Provide the [X, Y] coordinate of the cell's center where the given text is located.  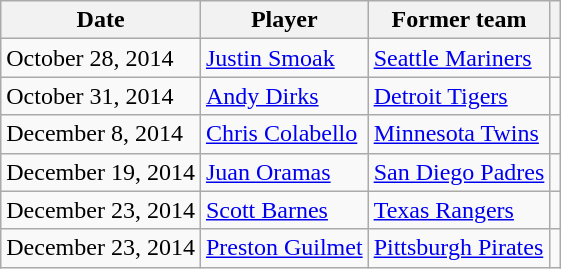
Scott Barnes [284, 210]
Pittsburgh Pirates [459, 248]
Player [284, 20]
Preston Guilmet [284, 248]
October 28, 2014 [101, 58]
San Diego Padres [459, 172]
Justin Smoak [284, 58]
Minnesota Twins [459, 134]
Date [101, 20]
Detroit Tigers [459, 96]
December 8, 2014 [101, 134]
October 31, 2014 [101, 96]
Texas Rangers [459, 210]
Andy Dirks [284, 96]
Chris Colabello [284, 134]
December 19, 2014 [101, 172]
Seattle Mariners [459, 58]
Juan Oramas [284, 172]
Former team [459, 20]
